Scan for the cell matching the given text and deliver its [X, Y] coordinate at center. 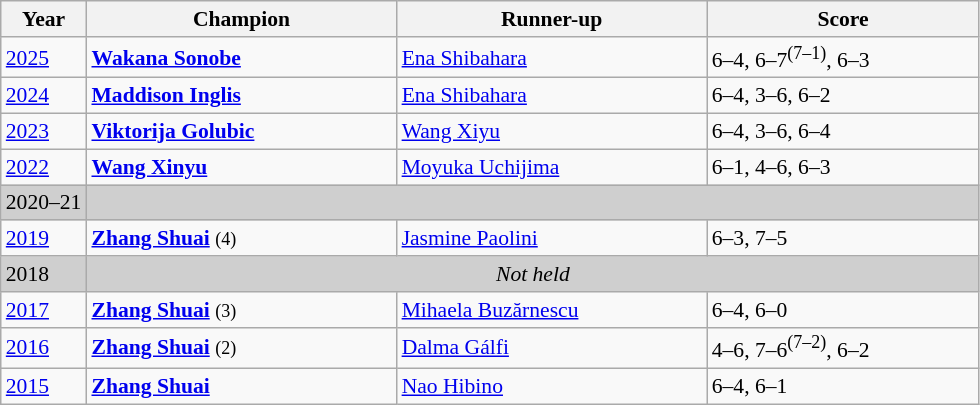
6–4, 6–0 [844, 310]
Dalma Gálfi [552, 348]
Zhang Shuai [241, 387]
Nao Hibino [552, 387]
2016 [44, 348]
Year [44, 19]
Moyuka Uchijima [552, 167]
Zhang Shuai (3) [241, 310]
4–6, 7–6(7–2), 6–2 [844, 348]
Runner-up [552, 19]
Maddison Inglis [241, 96]
2022 [44, 167]
Not held [532, 274]
Wang Xiyu [552, 132]
Score [844, 19]
Champion [241, 19]
Zhang Shuai (2) [241, 348]
6–1, 4–6, 6–3 [844, 167]
2018 [44, 274]
6–4, 6–7(7–1), 6–3 [844, 58]
Viktorija Golubic [241, 132]
Wang Xinyu [241, 167]
6–3, 7–5 [844, 239]
2024 [44, 96]
2020–21 [44, 203]
2025 [44, 58]
6–4, 6–1 [844, 387]
2023 [44, 132]
Jasmine Paolini [552, 239]
Wakana Sonobe [241, 58]
2019 [44, 239]
6–4, 3–6, 6–4 [844, 132]
6–4, 3–6, 6–2 [844, 96]
2017 [44, 310]
Zhang Shuai (4) [241, 239]
Mihaela Buzărnescu [552, 310]
2015 [44, 387]
